Search for the cell housing the specified text and yield its (x, y) center coordinate. 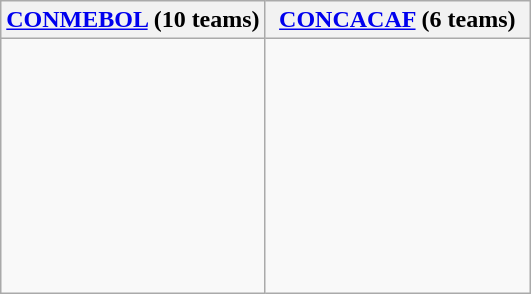
CONCACAF (6 teams) (397, 20)
CONMEBOL (10 teams) (133, 20)
